Locate the cell with the specified text and output its [X, Y] center coordinate. 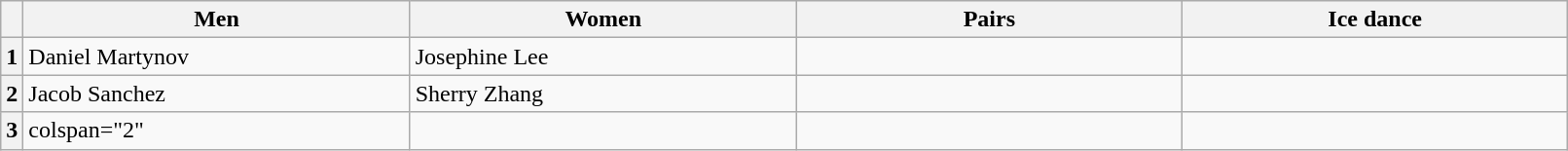
Josephine Lee [603, 57]
Ice dance [1374, 19]
1 [12, 57]
Men [216, 19]
Sherry Zhang [603, 94]
3 [12, 131]
colspan="2" [216, 131]
Jacob Sanchez [216, 94]
Women [603, 19]
2 [12, 94]
Pairs [989, 19]
Daniel Martynov [216, 57]
